Determine the [X, Y] coordinate at the center of the cell enclosing the given text.  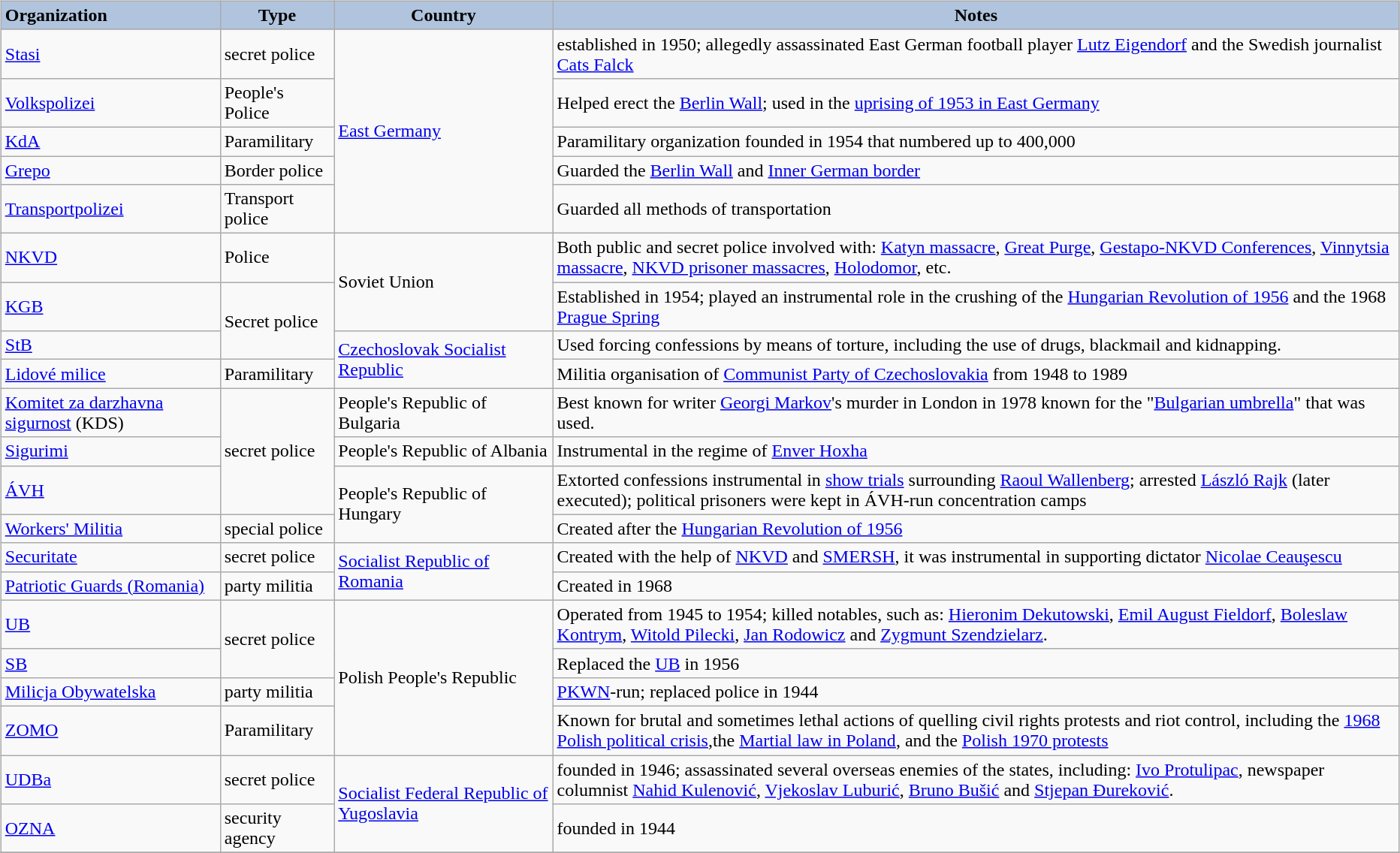
Patriotic Guards (Romania) [110, 586]
UDBa [110, 779]
Soviet Union [443, 282]
East Germany [443, 131]
Established in 1954; played an instrumental role in the crushing of the Hungarian Revolution of 1956 and the 1968 Prague Spring [976, 306]
Best known for writer Georgi Markov's murder in London in 1978 known for the "Bulgarian umbrella" that was used. [976, 413]
Transportpolizei [110, 209]
Workers' Militia [110, 529]
Grepo [110, 170]
Volkspolizei [110, 102]
Transport police [277, 209]
Used forcing confessions by means of torture, including the use of drugs, blackmail and kidnapping. [976, 345]
Replaced the UB in 1956 [976, 663]
Czechoslovak Socialist Republic [443, 360]
Securitate [110, 557]
Komitet za darzhavna sigurnost (KDS) [110, 413]
Created after the Hungarian Revolution of 1956 [976, 529]
People's Republic of Hungary [443, 505]
Border police [277, 170]
Organization [110, 15]
Polish People's Republic [443, 677]
Country [443, 15]
KGB [110, 306]
ÁVH [110, 490]
Milicja Obywatelska [110, 692]
StB [110, 345]
Guarded all methods of transportation [976, 209]
Socialist Republic of Romania [443, 571]
Created with the help of NKVD and SMERSH, it was instrumental in supporting dictator Nicolae Ceauşescu [976, 557]
Guarded the Berlin Wall and Inner German border [976, 170]
Sigurimi [110, 451]
security agency [277, 829]
Stasi [110, 54]
Militia organisation of Communist Party of Czechoslovakia from 1948 to 1989 [976, 374]
Lidové milice [110, 374]
Created in 1968 [976, 586]
special police [277, 529]
Helped erect the Berlin Wall; used in the uprising of 1953 in East Germany [976, 102]
UB [110, 625]
established in 1950; allegedly assassinated East German football player Lutz Eigendorf and the Swedish journalist Cats Falck [976, 54]
NKVD [110, 258]
Type [277, 15]
OZNA [110, 829]
People's Republic of Bulgaria [443, 413]
Secret police [277, 321]
Police [277, 258]
People's Republic of Albania [443, 451]
KdA [110, 141]
Instrumental in the regime of Enver Hoxha [976, 451]
People's Police [277, 102]
ZOMO [110, 730]
founded in 1944 [976, 829]
Notes [976, 15]
PKWN-run; replaced police in 1944 [976, 692]
SB [110, 663]
Socialist Federal Republic of Yugoslavia [443, 804]
Paramilitary organization founded in 1954 that numbered up to 400,000 [976, 141]
